Return the (x, y) coordinate for the center point of the cell that contains the specified text.  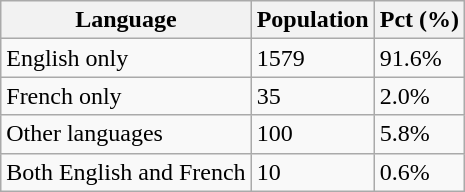
5.8% (419, 134)
Language (126, 20)
Other languages (126, 134)
2.0% (419, 96)
10 (312, 172)
Both English and French (126, 172)
Population (312, 20)
91.6% (419, 58)
1579 (312, 58)
100 (312, 134)
Pct (%) (419, 20)
35 (312, 96)
0.6% (419, 172)
English only (126, 58)
French only (126, 96)
